Search for the cell housing the specified text and yield its [X, Y] center coordinate. 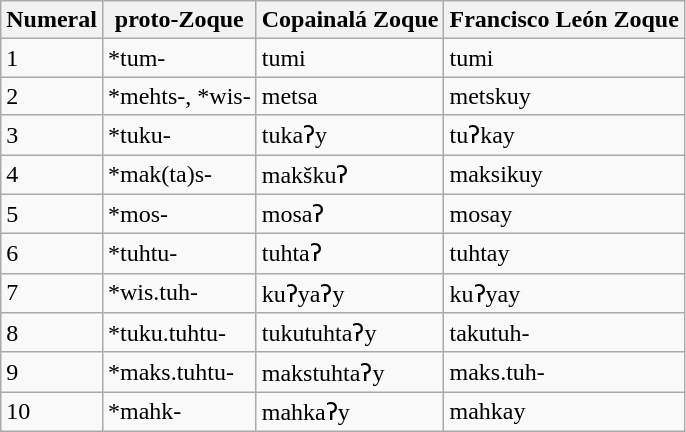
*mehts-, *wis- [179, 96]
mosay [564, 214]
*wis.tuh- [179, 293]
*mak(ta)s- [179, 174]
*tuku.tuhtu- [179, 333]
8 [52, 333]
*tuhtu- [179, 254]
kuʔyay [564, 293]
tukutuhtaʔy [350, 333]
maks.tuh- [564, 372]
7 [52, 293]
*mahk- [179, 412]
tuhtay [564, 254]
*mos- [179, 214]
mahkaʔy [350, 412]
4 [52, 174]
tuhtaʔ [350, 254]
10 [52, 412]
*tum- [179, 58]
tukaʔy [350, 135]
6 [52, 254]
takutuh- [564, 333]
metsa [350, 96]
metskuy [564, 96]
3 [52, 135]
5 [52, 214]
kuʔyaʔy [350, 293]
1 [52, 58]
Numeral [52, 20]
*maks.tuhtu- [179, 372]
proto-Zoque [179, 20]
makškuʔ [350, 174]
tuʔkay [564, 135]
Copainalá Zoque [350, 20]
makstuhtaʔy [350, 372]
9 [52, 372]
*tuku- [179, 135]
mosaʔ [350, 214]
mahkay [564, 412]
Francisco León Zoque [564, 20]
maksikuy [564, 174]
2 [52, 96]
